Capture the cell that displays the provided text and extract its [x, y] central coordinate. 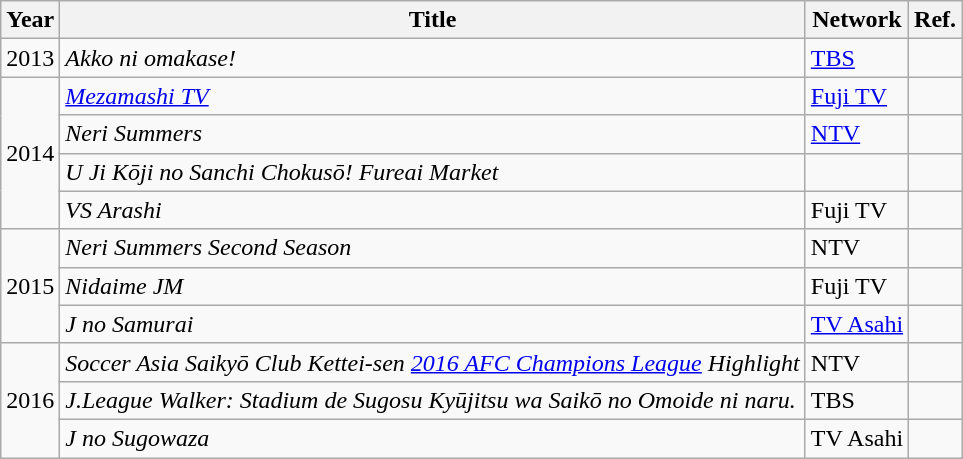
Akko ni omakase! [432, 58]
J.League Walker: Stadium de Sugosu Kyūjitsu wa Saikō no Omoide ni naru. [432, 400]
Ref. [936, 20]
2013 [30, 58]
Neri Summers Second Season [432, 248]
2014 [30, 153]
Soccer Asia Saikyō Club Kettei-sen 2016 AFC Champions League Highlight [432, 362]
2015 [30, 286]
Network [856, 20]
Title [432, 20]
Nidaime JM [432, 286]
J no Sugowaza [432, 438]
J no Samurai [432, 324]
Mezamashi TV [432, 96]
VS Arashi [432, 210]
2016 [30, 400]
Year [30, 20]
Neri Summers [432, 134]
U Ji Kōji no Sanchi Chokusō! Fureai Market [432, 172]
